Find where the given text appears and provide that cell's center as (x, y) coordinate. 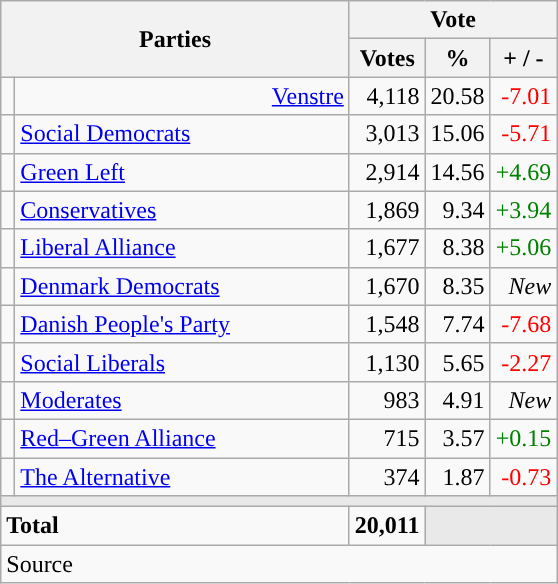
4.91 (458, 400)
-2.27 (524, 362)
9.34 (458, 210)
Total (176, 526)
1,677 (387, 248)
Liberal Alliance (182, 248)
8.35 (458, 286)
20,011 (387, 526)
1.87 (458, 477)
2,914 (387, 172)
+0.15 (524, 438)
% (458, 58)
14.56 (458, 172)
374 (387, 477)
1,130 (387, 362)
4,118 (387, 96)
7.74 (458, 324)
-5.71 (524, 134)
+5.06 (524, 248)
Vote (452, 20)
983 (387, 400)
Venstre (182, 96)
Red–Green Alliance (182, 438)
The Alternative (182, 477)
20.58 (458, 96)
Denmark Democrats (182, 286)
Social Liberals (182, 362)
15.06 (458, 134)
+4.69 (524, 172)
715 (387, 438)
1,869 (387, 210)
5.65 (458, 362)
Votes (387, 58)
3.57 (458, 438)
8.38 (458, 248)
+ / - (524, 58)
Conservatives (182, 210)
-7.01 (524, 96)
Source (279, 564)
-0.73 (524, 477)
Green Left (182, 172)
3,013 (387, 134)
-7.68 (524, 324)
Parties (176, 39)
Danish People's Party (182, 324)
+3.94 (524, 210)
1,670 (387, 286)
Social Democrats (182, 134)
1,548 (387, 324)
Moderates (182, 400)
